For the text-containing cell, return its midpoint in [X, Y] coordinate format. 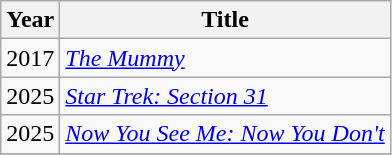
Star Trek: Section 31 [225, 96]
Now You See Me: Now You Don't [225, 134]
Title [225, 20]
Year [30, 20]
The Mummy [225, 58]
2017 [30, 58]
